Locate the cell with the specified text and output its [x, y] center coordinate. 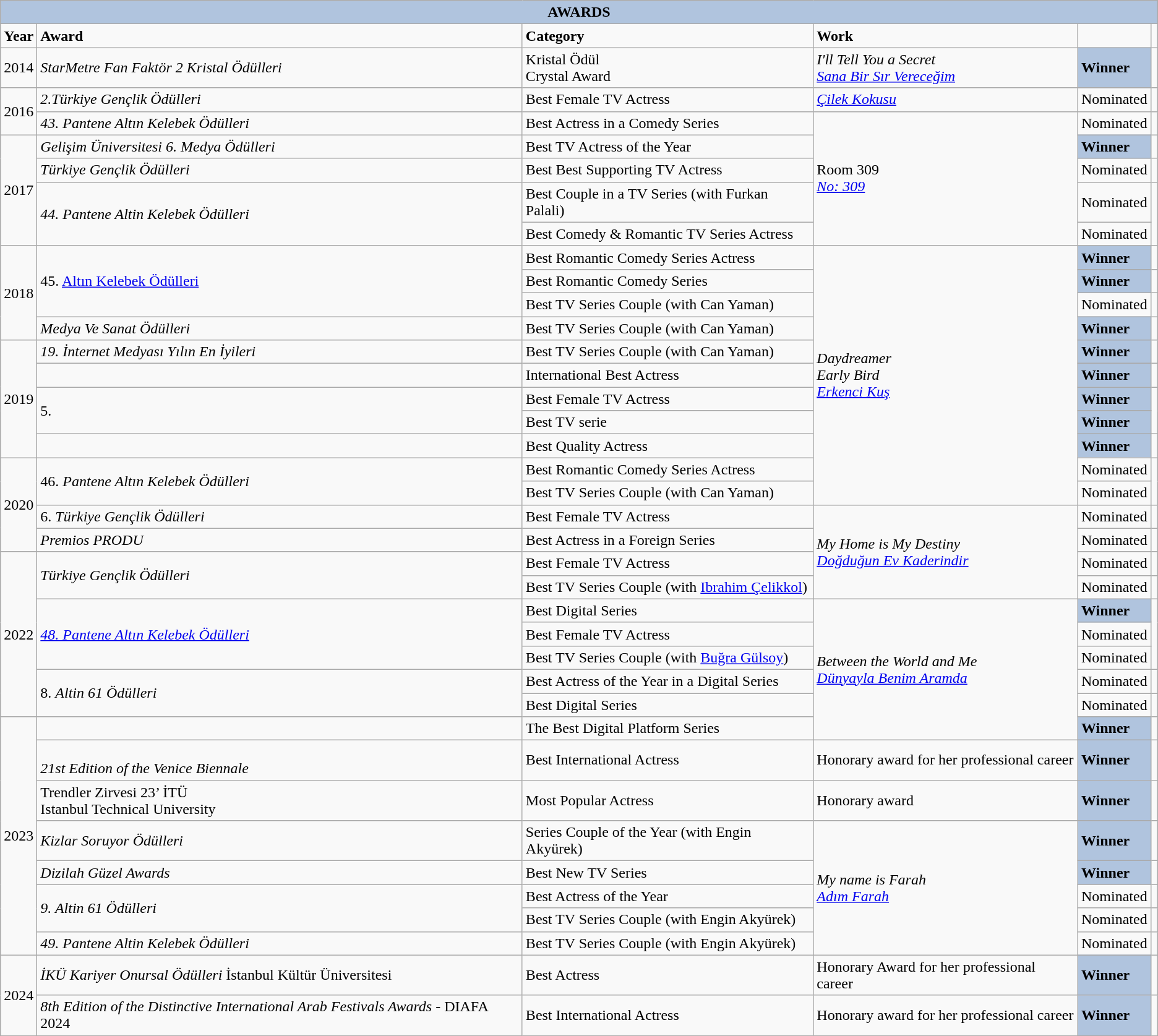
The Best Digital Platform Series [667, 729]
8th Edition of the Distinctive International Arab Festivals Awards - DIAFA 2024 [280, 1016]
8. Altin 61 Ödülleri [280, 693]
2.Türkiye Gençlik Ödülleri [280, 100]
StarMetre Fan Faktör 2 Kristal Ödülleri [280, 68]
Medya Ve Sanat Ödülleri [280, 328]
Best Actress of the Year in a Digital Series [667, 681]
Best TV Actress of the Year [667, 147]
43. Pantene Altın Kelebek Ödülleri [280, 123]
2020 [19, 505]
2017 [19, 191]
2024 [19, 995]
Best Best Supporting TV Actress [667, 170]
Most Popular Actress [667, 800]
Best Actress of the Year [667, 896]
I'll Tell You a SecretSana Bir Sır Vereceğim [946, 68]
Room 309No: 309 [946, 178]
My Home is My DestinyDoğduğun Ev Kaderindir [946, 552]
9. Altin 61 Ödülleri [280, 908]
Award [280, 36]
Best Actress in a Foreign Series [667, 540]
48. Pantene Altın Kelebek Ödülleri [280, 634]
DaydreamerEarly BirdErkenci Kuş [946, 375]
My name is FarahAdım Farah [946, 888]
19. İnternet Medyası Yılın En İyileri [280, 352]
International Best Actress [667, 375]
5. [280, 411]
2023 [19, 836]
Work [946, 36]
Best Romantic Comedy Series [667, 281]
Best Quality Actress [667, 446]
Honorary award [946, 800]
AWARDS [579, 12]
Honorary Award for her professional career [946, 975]
Çilek Kokusu [946, 100]
45. Altın Kelebek Ödülleri [280, 281]
Year [19, 36]
Kristal ÖdülCrystal Award [667, 68]
Between the World and MeDünyayla Benim Aramda [946, 669]
İKÜ Kariyer Onursal Ödülleri İstanbul Kültür Üniversitesi [280, 975]
2014 [19, 68]
Series Couple of the Year (with Engin Akyürek) [667, 841]
6. Türkiye Gençlik Ödülleri [280, 516]
Kizlar Soruyor Ödülleri [280, 841]
Best New TV Series [667, 873]
Dizilah Güzel Awards [280, 873]
Best Actress in a Comedy Series [667, 123]
2019 [19, 399]
49. Pantene Altin Kelebek Ödülleri [280, 943]
Best TV serie [667, 422]
Best TV Series Couple (with Ibrahim Çelikkol) [667, 587]
Premios PRODU [280, 540]
2022 [19, 634]
21st Edition of the Venice Biennale [280, 761]
Best Comedy & Romantic TV Series Actress [667, 234]
Best Couple in a TV Series (with Furkan Palali) [667, 202]
Category [667, 36]
2016 [19, 111]
Trendler Zirvesi 23’ İTÜIstanbul Technical University [280, 800]
Best Actress [667, 975]
44. Pantene Altin Kelebek Ödülleri [280, 214]
46. Pantene Altın Kelebek Ödülleri [280, 481]
2018 [19, 293]
Best TV Series Couple (with Buğra Gülsoy) [667, 657]
Gelişim Üniversitesi 6. Medya Ödülleri [280, 147]
